Pinpoint the cell where the given text exists, returning its [X, Y] midpoint coordinate. 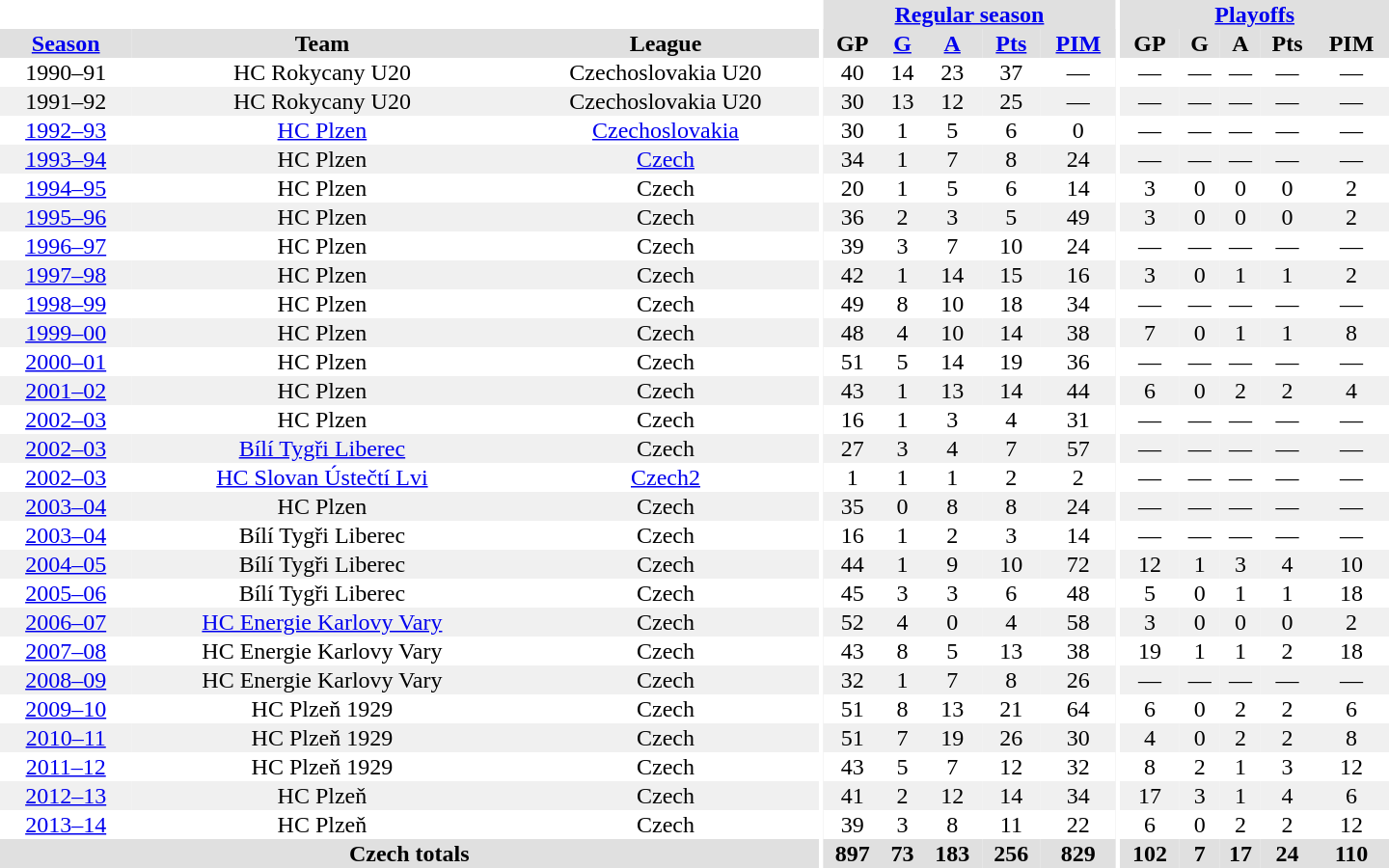
Czech2 [666, 477]
1997–98 [66, 275]
Team [322, 43]
Playoffs [1254, 14]
42 [853, 275]
11 [1011, 825]
45 [853, 593]
2006–07 [66, 622]
Czechoslovakia [666, 130]
2013–14 [66, 825]
25 [1011, 101]
1993–94 [66, 159]
23 [953, 72]
1998–99 [66, 304]
58 [1078, 622]
102 [1150, 854]
1999–00 [66, 333]
Czech totals [409, 854]
37 [1011, 72]
27 [853, 448]
40 [853, 72]
2001–02 [66, 391]
31 [1078, 420]
1991–92 [66, 101]
73 [902, 854]
2012–13 [66, 796]
35 [853, 506]
1990–91 [66, 72]
1994–95 [66, 188]
57 [1078, 448]
1996–97 [66, 246]
15 [1011, 275]
HC Slovan Ústečtí Lvi [322, 477]
183 [953, 854]
41 [853, 796]
1992–93 [66, 130]
20 [853, 188]
1995–96 [66, 217]
League [666, 43]
Season [66, 43]
64 [1078, 709]
2009–10 [66, 709]
9 [953, 564]
2008–09 [66, 680]
2000–01 [66, 362]
2011–12 [66, 767]
2005–06 [66, 593]
52 [853, 622]
897 [853, 854]
829 [1078, 854]
22 [1078, 825]
Regular season [969, 14]
256 [1011, 854]
72 [1078, 564]
110 [1351, 854]
2010–11 [66, 738]
21 [1011, 709]
2007–08 [66, 651]
2004–05 [66, 564]
